Search for the cell housing the specified text and yield its [X, Y] center coordinate. 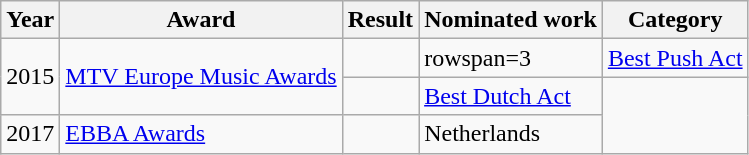
Result [380, 20]
2015 [30, 77]
Year [30, 20]
Netherlands [511, 134]
rowspan=3 [511, 58]
Best Dutch Act [511, 96]
Category [675, 20]
MTV Europe Music Awards [201, 77]
Nominated work [511, 20]
2017 [30, 134]
Award [201, 20]
Best Push Act [675, 58]
EBBA Awards [201, 134]
